Identify which cell holds the provided text, then report its (x, y) central coordinate. 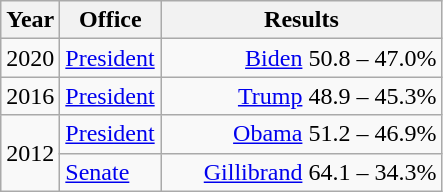
Obama 51.2 – 46.9% (302, 134)
Senate (110, 172)
Trump 48.9 – 45.3% (302, 96)
Year (30, 20)
Results (302, 20)
Office (110, 20)
Biden 50.8 – 47.0% (302, 58)
2016 (30, 96)
Gillibrand 64.1 – 34.3% (302, 172)
2012 (30, 153)
2020 (30, 58)
